Provide the (X, Y) coordinate of the cell's center where the given text is located.  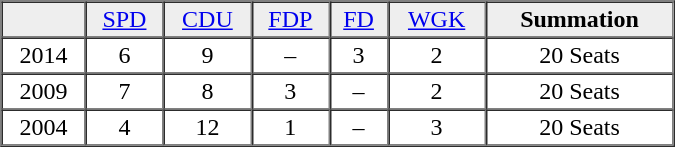
FDP (290, 20)
2009 (44, 92)
4 (124, 128)
Summation (579, 20)
2004 (44, 128)
9 (207, 56)
8 (207, 92)
WGK (437, 20)
FD (358, 20)
2014 (44, 56)
6 (124, 56)
CDU (207, 20)
7 (124, 92)
SPD (124, 20)
12 (207, 128)
1 (290, 128)
